From the cell containing the given text, extract its center point as [X, Y] coordinate. 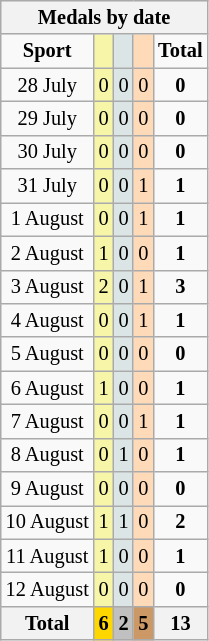
28 July [48, 85]
31 July [48, 186]
9 August [48, 489]
8 August [48, 455]
1 August [48, 219]
13 [180, 623]
Sport [48, 51]
12 August [48, 589]
5 August [48, 354]
30 July [48, 152]
Medals by date [104, 17]
10 August [48, 522]
29 July [48, 118]
6 [104, 623]
3 August [48, 287]
6 August [48, 388]
11 August [48, 556]
7 August [48, 421]
5 [143, 623]
2 August [48, 253]
4 August [48, 320]
3 [180, 287]
